Find where the given text appears and provide that cell's center as (X, Y) coordinate. 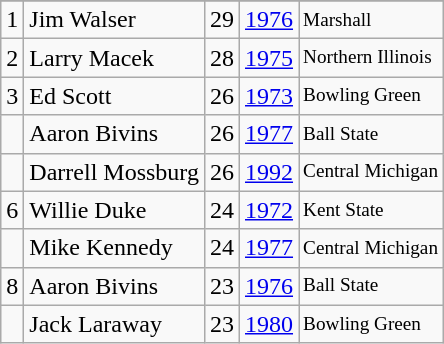
1 (12, 20)
Marshall (371, 20)
1972 (268, 210)
1980 (268, 324)
Darrell Mossburg (114, 172)
Kent State (371, 210)
Jack Laraway (114, 324)
1973 (268, 96)
29 (222, 20)
8 (12, 286)
28 (222, 58)
6 (12, 210)
3 (12, 96)
Northern Illinois (371, 58)
Mike Kennedy (114, 248)
Larry Macek (114, 58)
Willie Duke (114, 210)
Ed Scott (114, 96)
2 (12, 58)
Jim Walser (114, 20)
1992 (268, 172)
1975 (268, 58)
